Search for the cell housing the specified text and yield its (x, y) center coordinate. 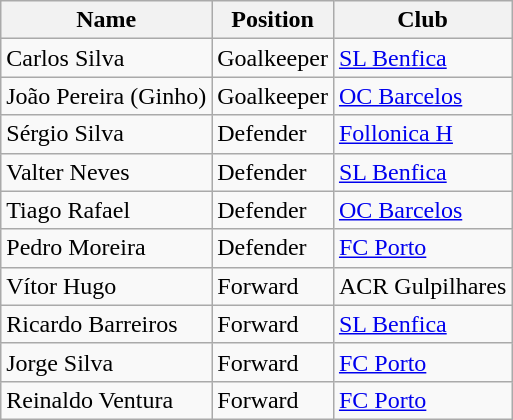
Jorge Silva (106, 362)
Position (273, 20)
Sérgio Silva (106, 134)
Vítor Hugo (106, 286)
Reinaldo Ventura (106, 400)
Valter Neves (106, 172)
João Pereira (Ginho) (106, 96)
Pedro Moreira (106, 248)
Tiago Rafael (106, 210)
ACR Gulpilhares (422, 286)
Carlos Silva (106, 58)
Name (106, 20)
Ricardo Barreiros (106, 324)
Follonica H (422, 134)
Club (422, 20)
